Find where the given text appears and provide that cell's center as [x, y] coordinate. 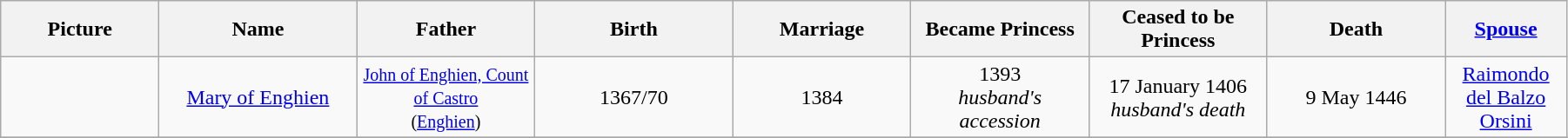
Became Princess [1001, 30]
Raimondo del Balzo Orsini [1506, 97]
17 January 1406husband's death [1178, 97]
9 May 1446 [1356, 97]
John of Enghien, Count of Castro(Enghien) [446, 97]
Birth [633, 30]
Father [446, 30]
Spouse [1506, 30]
Marriage [821, 30]
1367/70 [633, 97]
Picture [80, 30]
Ceased to be Princess [1178, 30]
Death [1356, 30]
1393husband's accession [1001, 97]
1384 [821, 97]
Name [258, 30]
Mary of Enghien [258, 97]
